Output the [X, Y] coordinate of the center of the cell containing the given text.  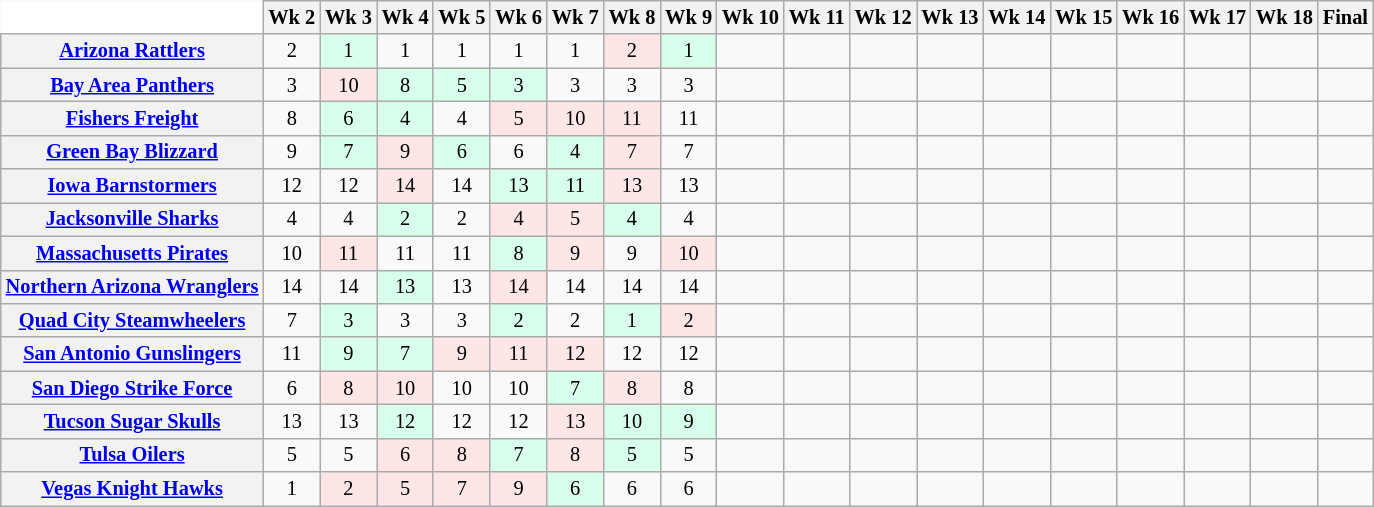
Tulsa Oilers [132, 455]
Wk 14 [1016, 17]
Wk 15 [1084, 17]
Bay Area Panthers [132, 85]
Wk 13 [950, 17]
Massachusetts Pirates [132, 253]
Quad City Steamwheelers [132, 320]
Wk 9 [688, 17]
Arizona Rattlers [132, 51]
San Antonio Gunslingers [132, 354]
Iowa Barnstormers [132, 186]
Fishers Freight [132, 118]
Wk 6 [518, 17]
Wk 17 [1218, 17]
Wk 5 [462, 17]
San Diego Strike Force [132, 388]
Wk 2 [292, 17]
Wk 4 [406, 17]
Wk 10 [750, 17]
Wk 3 [348, 17]
Green Bay Blizzard [132, 152]
Wk 11 [817, 17]
Vegas Knight Hawks [132, 489]
Northern Arizona Wranglers [132, 287]
Jacksonville Sharks [132, 219]
Wk 18 [1284, 17]
Wk 16 [1150, 17]
Final [1346, 17]
Wk 8 [632, 17]
Wk 7 [576, 17]
Tucson Sugar Skulls [132, 421]
Wk 12 [884, 17]
